Determine the (x, y) coordinate at the center of the cell enclosing the given text.  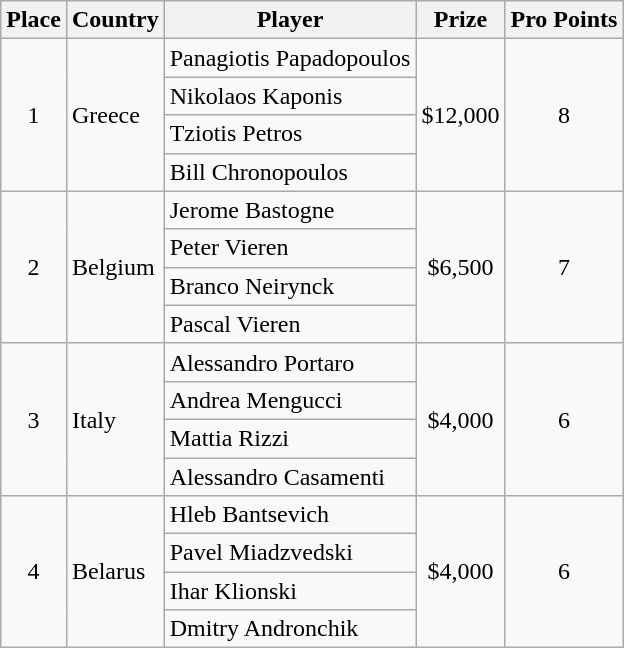
3 (34, 419)
Jerome Bastogne (290, 210)
$12,000 (460, 115)
Belarus (115, 572)
Bill Chronopoulos (290, 172)
Panagiotis Papadopoulos (290, 58)
4 (34, 572)
Branco Neirynck (290, 286)
Nikolaos Kaponis (290, 96)
Pavel Miadzvedski (290, 553)
Player (290, 20)
Place (34, 20)
Tziotis Petros (290, 134)
$6,500 (460, 267)
2 (34, 267)
Belgium (115, 267)
Pascal Vieren (290, 324)
Greece (115, 115)
1 (34, 115)
Alessandro Portaro (290, 362)
Prize (460, 20)
Country (115, 20)
Mattia Rizzi (290, 438)
Alessandro Casamenti (290, 477)
Hleb Bantsevich (290, 515)
7 (564, 267)
Dmitry Andronchik (290, 629)
Andrea Mengucci (290, 400)
Ihar Klionski (290, 591)
Italy (115, 419)
Peter Vieren (290, 248)
Pro Points (564, 20)
8 (564, 115)
